Scan for the cell matching the given text and deliver its (x, y) coordinate at center. 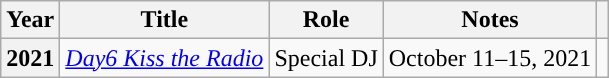
Year (30, 20)
Special DJ (326, 58)
Role (326, 20)
Day6 Kiss the Radio (164, 58)
2021 (30, 58)
Notes (490, 20)
October 11–15, 2021 (490, 58)
Title (164, 20)
